Capture the cell that displays the provided text and extract its [x, y] central coordinate. 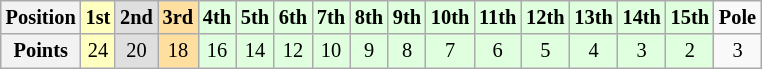
2 [690, 51]
14th [642, 17]
5 [545, 51]
3rd [178, 17]
9th [407, 17]
7th [331, 17]
14 [255, 51]
10 [331, 51]
7 [450, 51]
Pole [738, 17]
5th [255, 17]
20 [136, 51]
24 [98, 51]
12th [545, 17]
16 [217, 51]
1st [98, 17]
4th [217, 17]
11th [498, 17]
4 [593, 51]
8 [407, 51]
Points [41, 51]
12 [293, 51]
9 [369, 51]
2nd [136, 17]
13th [593, 17]
15th [690, 17]
18 [178, 51]
Position [41, 17]
6th [293, 17]
8th [369, 17]
6 [498, 51]
10th [450, 17]
